Return the [X, Y] coordinate for the center point of the cell that contains the specified text.  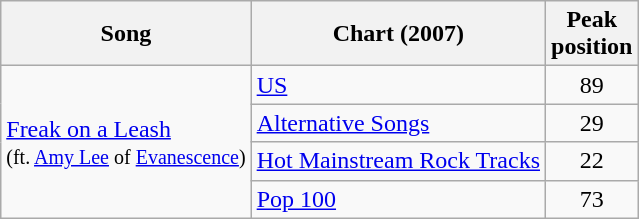
Hot Mainstream Rock Tracks [398, 161]
73 [592, 199]
Peakposition [592, 34]
Pop 100 [398, 199]
89 [592, 85]
Freak on a Leash (ft. Amy Lee of Evanescence) [126, 142]
Chart (2007) [398, 34]
22 [592, 161]
US [398, 85]
29 [592, 123]
Alternative Songs [398, 123]
Song [126, 34]
